Detect which cell encompasses the target text, then output its [X, Y] center coordinate. 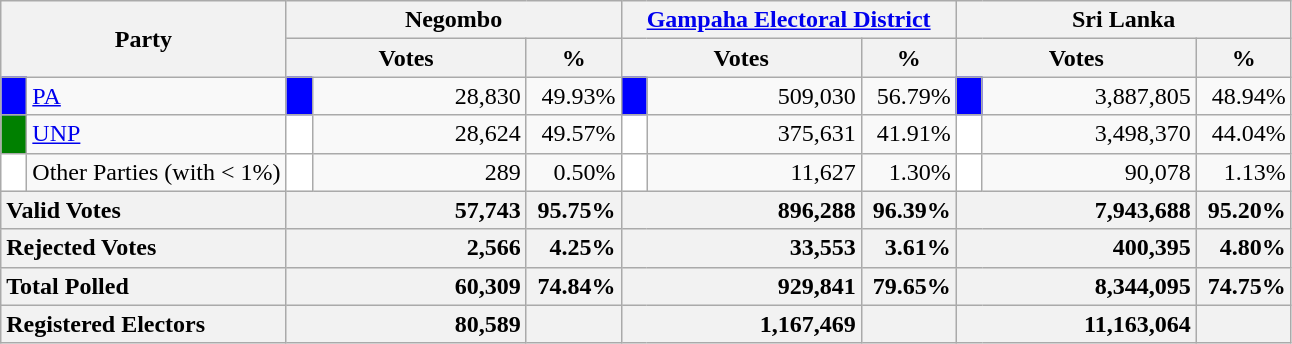
Sri Lanka [1124, 20]
90,078 [1089, 172]
Other Parties (with < 1%) [156, 172]
96.39% [908, 210]
2,566 [406, 248]
929,841 [741, 286]
1.30% [908, 172]
289 [419, 172]
8,344,095 [1076, 286]
Valid Votes [144, 210]
375,631 [754, 134]
3,498,370 [1089, 134]
74.75% [1244, 286]
44.04% [1244, 134]
11,163,064 [1076, 324]
Party [144, 39]
1.13% [1244, 172]
509,030 [754, 96]
57,743 [406, 210]
Total Polled [144, 286]
56.79% [908, 96]
Registered Electors [144, 324]
11,627 [754, 172]
41.91% [908, 134]
80,589 [406, 324]
1,167,469 [741, 324]
Rejected Votes [144, 248]
60,309 [406, 286]
95.75% [574, 210]
0.50% [574, 172]
48.94% [1244, 96]
Gampaha Electoral District [788, 20]
4.25% [574, 248]
Negombo [454, 20]
28,830 [419, 96]
49.93% [574, 96]
79.65% [908, 286]
28,624 [419, 134]
896,288 [741, 210]
95.20% [1244, 210]
49.57% [574, 134]
7,943,688 [1076, 210]
400,395 [1076, 248]
3.61% [908, 248]
PA [156, 96]
74.84% [574, 286]
UNP [156, 134]
33,553 [741, 248]
3,887,805 [1089, 96]
4.80% [1244, 248]
